Capture the cell that displays the provided text and extract its (X, Y) central coordinate. 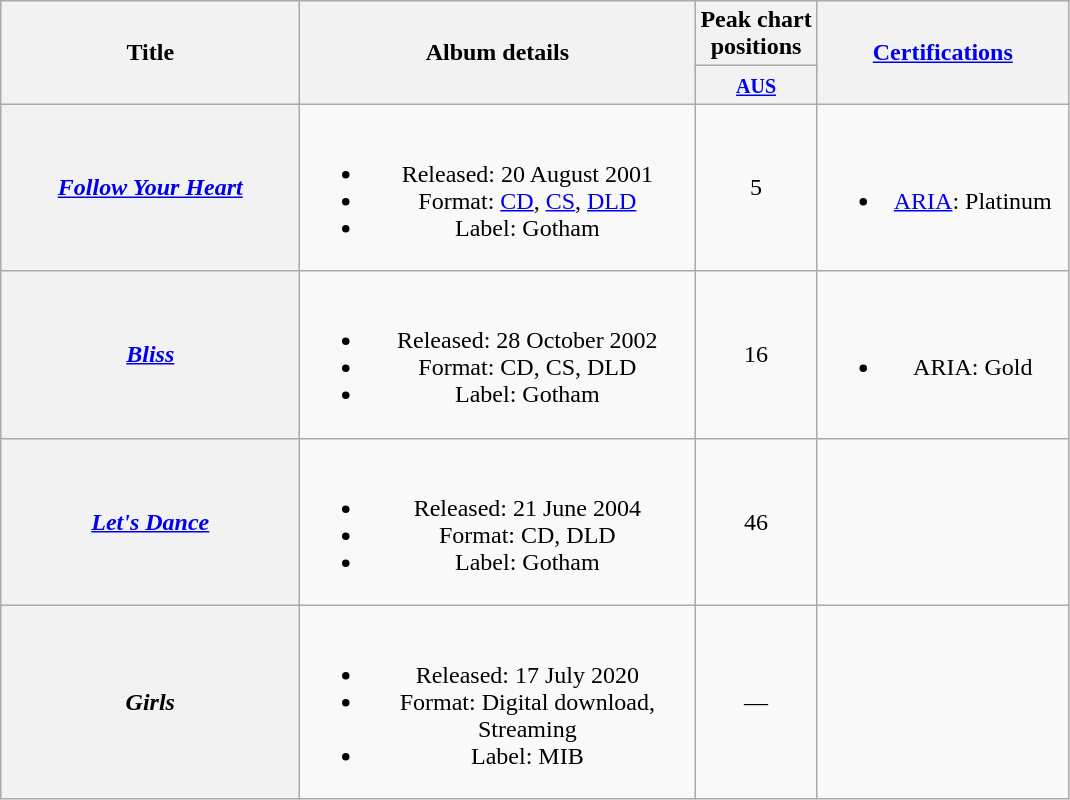
Peak chartpositions (756, 34)
Released: 20 August 2001Format: CD, CS, DLDLabel: Gotham (498, 188)
Released: 17 July 2020Format: Digital download, StreamingLabel: MIB (498, 702)
Let's Dance (150, 522)
16 (756, 354)
ARIA: Gold (942, 354)
AUS (756, 85)
Album details (498, 52)
Released: 28 October 2002Format: CD, CS, DLDLabel: Gotham (498, 354)
— (756, 702)
Certifications (942, 52)
Follow Your Heart (150, 188)
5 (756, 188)
Bliss (150, 354)
Title (150, 52)
Girls (150, 702)
ARIA: Platinum (942, 188)
46 (756, 522)
Released: 21 June 2004Format: CD, DLDLabel: Gotham (498, 522)
